Output the [X, Y] coordinate of the center of the cell containing the given text.  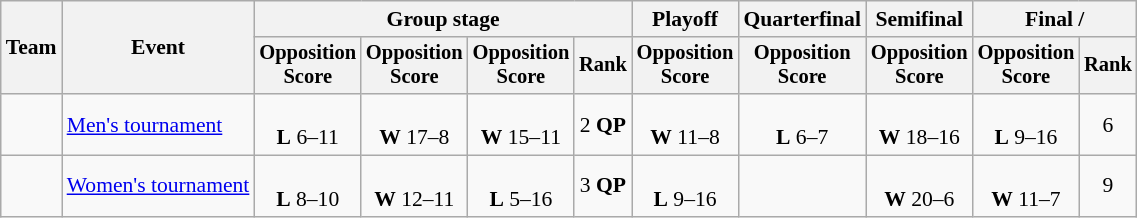
W 12–11 [414, 186]
L 6–11 [308, 124]
Quarterfinal [802, 19]
Semifinal [920, 19]
Team [32, 48]
L 8–10 [308, 186]
W 17–8 [414, 124]
W 11–8 [686, 124]
L 5–16 [522, 186]
Women's tournament [158, 186]
Event [158, 48]
Playoff [686, 19]
9 [1108, 186]
2 QP [603, 124]
6 [1108, 124]
W 18–16 [920, 124]
W 20–6 [920, 186]
L 6–7 [802, 124]
Men's tournament [158, 124]
W 11–7 [1026, 186]
Group stage [442, 19]
Final / [1055, 19]
3 QP [603, 186]
W 15–11 [522, 124]
